Extract the [x, y] coordinate from the center of the cell holding the provided text.  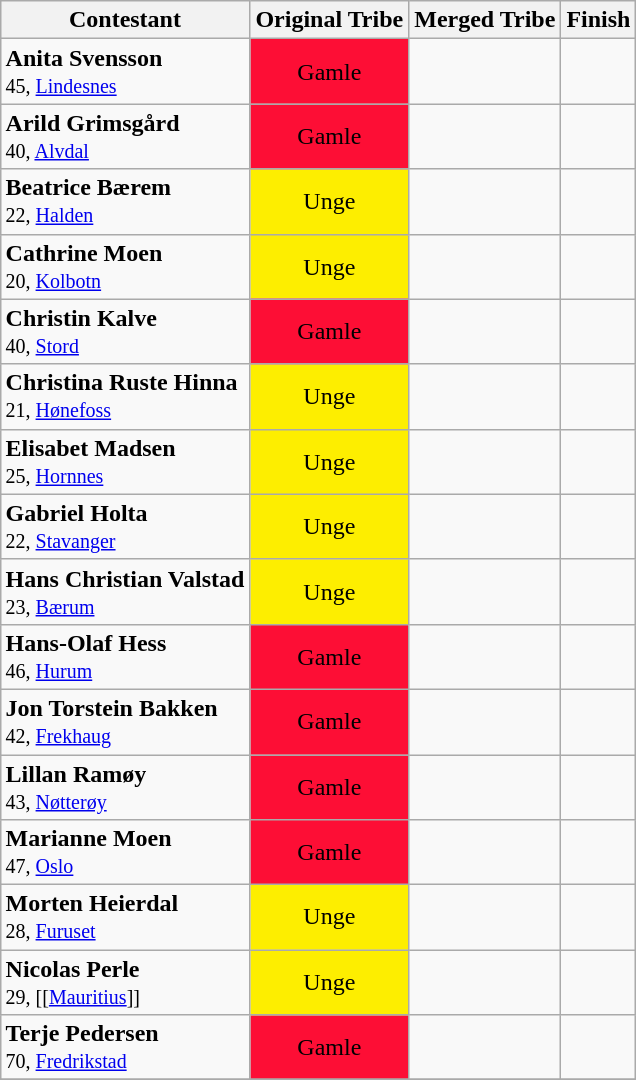
Nicolas Perle29, [[Mauritius]] [125, 982]
Original Tribe [330, 20]
Morten Heierdal28, Furuset [125, 918]
Christina Ruste Hinna21, Hønefoss [125, 396]
Elisabet Madsen25, Hornnes [125, 462]
Hans Christian Valstad23, Bærum [125, 592]
Finish [598, 20]
Lillan Ramøy43, Nøtterøy [125, 786]
Gabriel Holta22, Stavanger [125, 526]
Cathrine Moen20, Kolbotn [125, 266]
Merged Tribe [485, 20]
Christin Kalve40, Stord [125, 332]
Terje Pedersen70, Fredrikstad [125, 1048]
Anita Svensson45, Lindesnes [125, 72]
Arild Grimsgård40, Alvdal [125, 136]
Marianne Moen47, Oslo [125, 852]
Hans-Olaf Hess46, Hurum [125, 656]
Beatrice Bærem22, Halden [125, 202]
Contestant [125, 20]
Jon Torstein Bakken42, Frekhaug [125, 722]
